Locate the cell with the specified text and output its [X, Y] center coordinate. 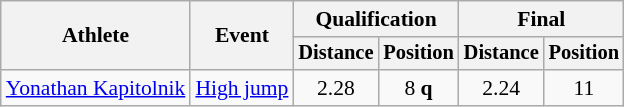
Qualification [376, 19]
2.28 [336, 88]
Event [242, 36]
Athlete [96, 36]
11 [584, 88]
8 q [418, 88]
High jump [242, 88]
2.24 [502, 88]
Final [542, 19]
Yonathan Kapitolnik [96, 88]
